Extract the (X, Y) coordinate from the center of the cell holding the provided text.  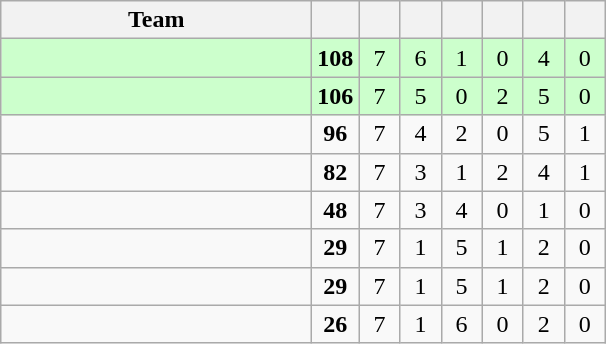
Team (156, 20)
96 (336, 134)
106 (336, 96)
108 (336, 58)
48 (336, 210)
26 (336, 324)
82 (336, 172)
